Provide the (x, y) coordinate of the cell's center where the given text is located.  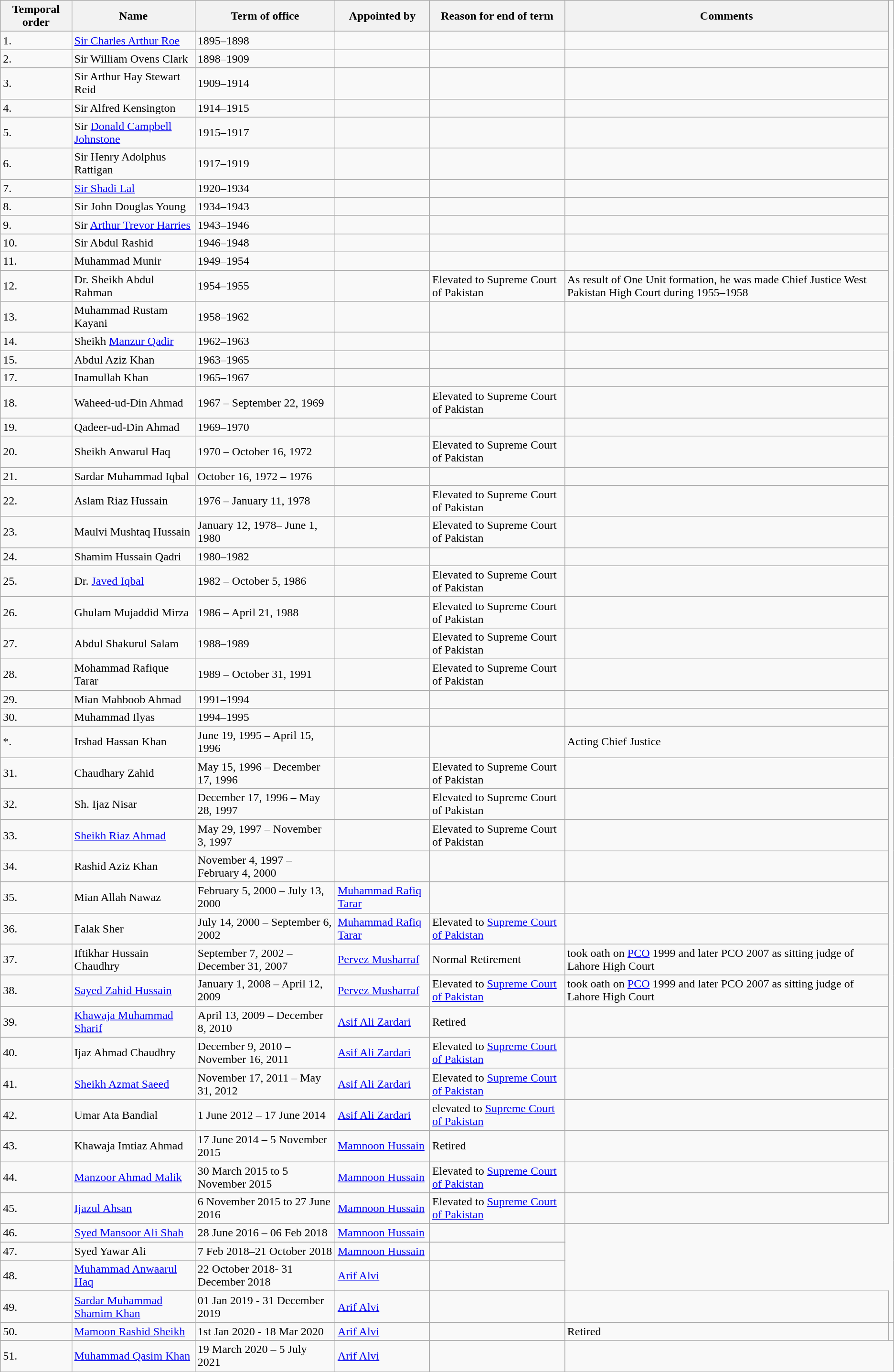
Acting Chief Justice (726, 742)
1917–1919 (265, 163)
1. (36, 41)
Khawaja Muhammad Sharif (133, 1021)
Temporal order (36, 16)
14. (36, 342)
Iftikhar Hussain Chaudhry (133, 959)
Ijazul Ahsan (133, 1209)
December 9, 2010 – November 16, 2011 (265, 1053)
1970 – October 16, 1972 (265, 452)
20. (36, 452)
47. (36, 1251)
November 4, 1997 – February 4, 2000 (265, 867)
1909–1914 (265, 83)
Chaudhary Zahid (133, 773)
October 16, 1972 – 1976 (265, 476)
Mohammad Rafique Tarar (133, 675)
40. (36, 1053)
As result of One Unit formation, he was made Chief Justice West Pakistan High Court during 1955–1958 (726, 286)
28 June 2016 – 06 Feb 2018 (265, 1233)
Muhammad Qasim Khan (133, 1356)
Umar Ata Bandial (133, 1115)
25. (36, 581)
1 June 2012 – 17 June 2014 (265, 1115)
19 March 2020 – 5 July 2021 (265, 1356)
Appointed by (382, 16)
Falak Sher (133, 929)
Sir John Douglas Young (133, 206)
22 October 2018- 31 December 2018 (265, 1276)
Sheikh Anwarul Haq (133, 452)
45. (36, 1209)
Sir Donald Campbell Johnstone (133, 133)
9. (36, 225)
1895–1898 (265, 41)
17. (36, 378)
5. (36, 133)
Qadeer-ud-Din Ahmad (133, 427)
50. (36, 1331)
41. (36, 1083)
1976 – January 11, 1978 (265, 501)
49. (36, 1307)
Abdul Aziz Khan (133, 360)
28. (36, 675)
1898–1909 (265, 59)
43. (36, 1146)
Khawaja Imtiaz Ahmad (133, 1146)
elevated to Supreme Court of Pakistan (498, 1115)
November 17, 2011 – May 31, 2012 (265, 1083)
1949–1954 (265, 261)
Mian Mahboob Ahmad (133, 699)
15. (36, 360)
1954–1955 (265, 286)
January 12, 1978– June 1, 1980 (265, 532)
1915–1917 (265, 133)
Muhammad Rustam Kayani (133, 317)
July 14, 2000 – September 6, 2002 (265, 929)
Waheed-ud-Din Ahmad (133, 402)
Manzoor Ahmad Malik (133, 1177)
37. (36, 959)
51. (36, 1356)
June 19, 1995 – April 15, 1996 (265, 742)
Maulvi Mushtaq Hussain (133, 532)
Sir Shadi Lal (133, 188)
38. (36, 991)
1963–1965 (265, 360)
1969–1970 (265, 427)
32. (36, 804)
Sir William Ovens Clark (133, 59)
17 June 2014 – 5 November 2015 (265, 1146)
1988–1989 (265, 643)
18. (36, 402)
January 1, 2008 – April 12, 2009 (265, 991)
Name (133, 16)
1967 – September 22, 1969 (265, 402)
Comments (726, 16)
44. (36, 1177)
Abdul Shakurul Salam (133, 643)
December 17, 1996 – May 28, 1997 (265, 804)
Shamim Hussain Qadri (133, 557)
Sir Henry Adolphus Rattigan (133, 163)
April 13, 2009 – December 8, 2010 (265, 1021)
48. (36, 1276)
Sh. Ijaz Nisar (133, 804)
1994–1995 (265, 718)
33. (36, 835)
23. (36, 532)
1965–1967 (265, 378)
27. (36, 643)
1st Jan 2020 - 18 Mar 2020 (265, 1331)
3. (36, 83)
42. (36, 1115)
1943–1946 (265, 225)
Sardar Muhammad Shamim Khan (133, 1307)
1934–1943 (265, 206)
19. (36, 427)
8. (36, 206)
2. (36, 59)
Muhammad Anwaarul Haq (133, 1276)
4. (36, 108)
Mian Allah Nawaz (133, 897)
Rashid Aziz Khan (133, 867)
Sheikh Riaz Ahmad (133, 835)
May 29, 1997 – November 3, 1997 (265, 835)
1982 – October 5, 1986 (265, 581)
30. (36, 718)
34. (36, 867)
Sayed Zahid Hussain (133, 991)
30 March 2015 to 5 November 2015 (265, 1177)
12. (36, 286)
February 5, 2000 – July 13, 2000 (265, 897)
May 15, 1996 – December 17, 1996 (265, 773)
Mamoon Rashid Sheikh (133, 1331)
11. (36, 261)
1946–1948 (265, 243)
Inamullah Khan (133, 378)
Sir Arthur Trevor Harries (133, 225)
Sheikh Azmat Saeed (133, 1083)
1991–1994 (265, 699)
Syed Yawar Ali (133, 1251)
1962–1963 (265, 342)
26. (36, 612)
36. (36, 929)
24. (36, 557)
29. (36, 699)
39. (36, 1021)
1986 – April 21, 1988 (265, 612)
1989 – October 31, 1991 (265, 675)
Term of office (265, 16)
Normal Retirement (498, 959)
Dr. Sheikh Abdul Rahman (133, 286)
7. (36, 188)
Sir Abdul Rashid (133, 243)
31. (36, 773)
Sardar Muhammad Iqbal (133, 476)
Sir Arthur Hay Stewart Reid (133, 83)
Sir Alfred Kensington (133, 108)
35. (36, 897)
Reason for end of term (498, 16)
7 Feb 2018–21 October 2018 (265, 1251)
Syed Mansoor Ali Shah (133, 1233)
6 November 2015 to 27 June 2016 (265, 1209)
10. (36, 243)
September 7, 2002 – December 31, 2007 (265, 959)
Sheikh Manzur Qadir (133, 342)
6. (36, 163)
Dr. Javed Iqbal (133, 581)
Muhammad Ilyas (133, 718)
Irshad Hassan Khan (133, 742)
21. (36, 476)
1980–1982 (265, 557)
46. (36, 1233)
1958–1962 (265, 317)
Ghulam Mujaddid Mirza (133, 612)
*. (36, 742)
Aslam Riaz Hussain (133, 501)
Ijaz Ahmad Chaudhry (133, 1053)
Sir Charles Arthur Roe (133, 41)
Muhammad Munir (133, 261)
1914–1915 (265, 108)
01 Jan 2019 - 31 December 2019 (265, 1307)
1920–1934 (265, 188)
13. (36, 317)
22. (36, 501)
